Locate the cell with the specified text and output its [x, y] center coordinate. 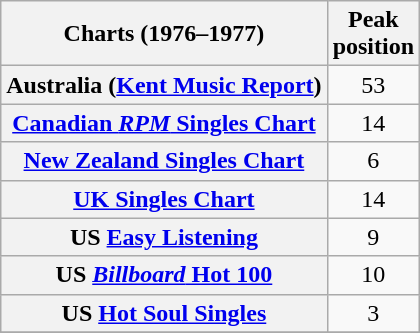
US Billboard Hot 100 [164, 275]
New Zealand Singles Chart [164, 161]
US Hot Soul Singles [164, 313]
Australia (Kent Music Report) [164, 85]
10 [373, 275]
9 [373, 237]
US Easy Listening [164, 237]
UK Singles Chart [164, 199]
6 [373, 161]
53 [373, 85]
Canadian RPM Singles Chart [164, 123]
Peakposition [373, 34]
Charts (1976–1977) [164, 34]
3 [373, 313]
